Output the (X, Y) coordinate of the center of the cell containing the given text.  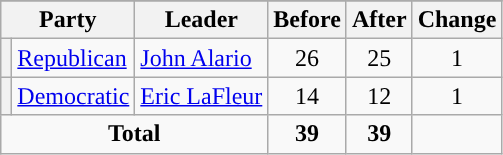
25 (379, 58)
Republican (74, 58)
John Alario (202, 58)
26 (308, 58)
After (379, 20)
Eric LaFleur (202, 96)
Democratic (74, 96)
Leader (202, 20)
Before (308, 20)
Change (457, 20)
Party (68, 20)
12 (379, 96)
Total (134, 134)
14 (308, 96)
